Search for the cell housing the specified text and yield its (X, Y) center coordinate. 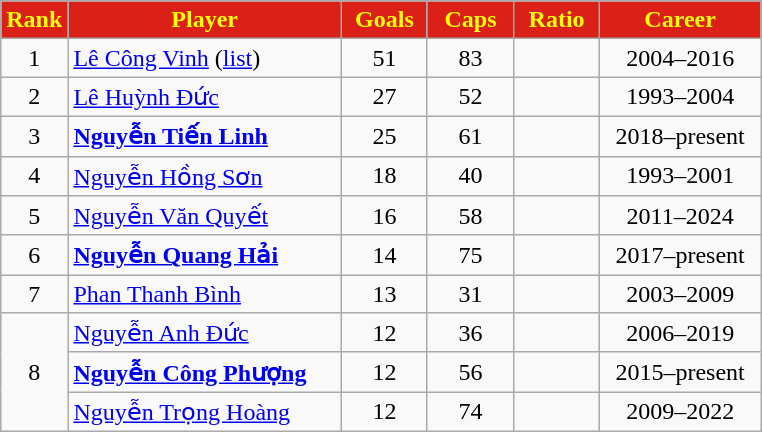
Nguyễn Hồng Sơn (205, 176)
5 (34, 216)
18 (384, 176)
74 (470, 412)
75 (470, 255)
6 (34, 255)
1993–2004 (680, 97)
13 (384, 294)
7 (34, 294)
2006–2019 (680, 333)
31 (470, 294)
83 (470, 58)
58 (470, 216)
Ratio (557, 20)
2018–present (680, 136)
Caps (470, 20)
Rank (34, 20)
36 (470, 333)
Nguyễn Tiến Linh (205, 136)
1 (34, 58)
25 (384, 136)
8 (34, 372)
40 (470, 176)
Nguyễn Công Phượng (205, 372)
2015–present (680, 372)
Nguyễn Quang Hải (205, 255)
2004–2016 (680, 58)
61 (470, 136)
51 (384, 58)
2017–present (680, 255)
52 (470, 97)
4 (34, 176)
14 (384, 255)
2 (34, 97)
Nguyễn Văn Quyết (205, 216)
1993–2001 (680, 176)
Lê Huỳnh Đức (205, 97)
Player (205, 20)
Career (680, 20)
2003–2009 (680, 294)
Lê Công Vinh (list) (205, 58)
27 (384, 97)
Nguyễn Anh Đức (205, 333)
Nguyễn Trọng Hoàng (205, 412)
Goals (384, 20)
16 (384, 216)
2011–2024 (680, 216)
56 (470, 372)
2009–2022 (680, 412)
3 (34, 136)
Phan Thanh Bình (205, 294)
